Capture the cell that displays the provided text and extract its [X, Y] central coordinate. 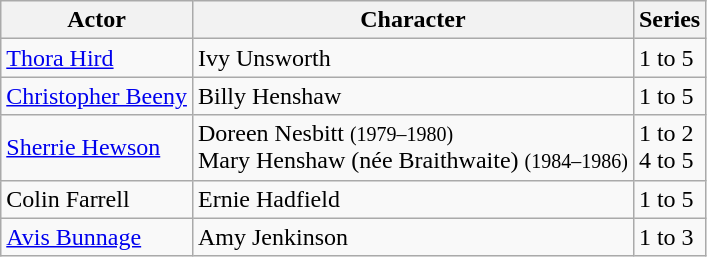
Christopher Beeny [97, 96]
Thora Hird [97, 58]
Doreen Nesbitt (1979–1980)Mary Henshaw (née Braithwaite) (1984–1986) [412, 148]
Billy Henshaw [412, 96]
Series [669, 20]
Ernie Hadfield [412, 199]
1 to 3 [669, 237]
Colin Farrell [97, 199]
Actor [97, 20]
1 to 24 to 5 [669, 148]
Sherrie Hewson [97, 148]
Ivy Unsworth [412, 58]
Amy Jenkinson [412, 237]
Avis Bunnage [97, 237]
Character [412, 20]
